From the cell containing the given text, extract its center point as (X, Y) coordinate. 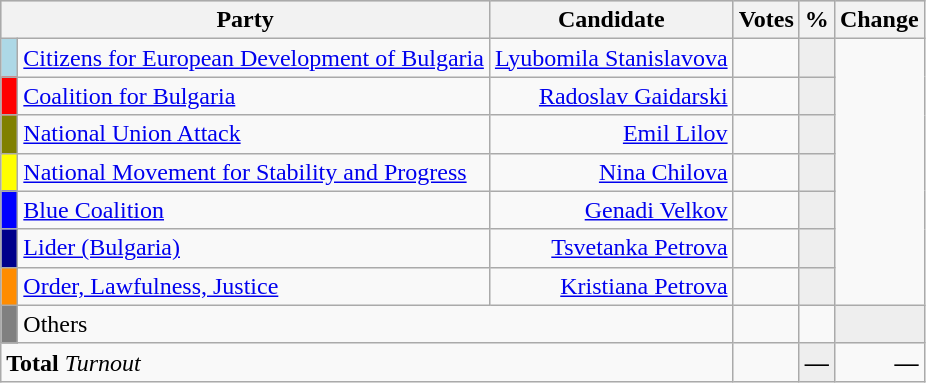
Citizens for European Development of Bulgaria (254, 58)
Order, Lawfulness, Justice (254, 286)
National Movement for Stability and Progress (254, 172)
Nina Chilova (611, 172)
National Union Attack (254, 134)
Total Turnout (367, 362)
Party (246, 20)
Blue Coalition (254, 210)
% (816, 20)
Tsvetanka Petrova (611, 248)
Lyubomila Stanislavova (611, 58)
Genadi Velkov (611, 210)
Votes (766, 20)
Others (376, 324)
Emil Lilov (611, 134)
Change (879, 20)
Lider (Bulgaria) (254, 248)
Candidate (611, 20)
Radoslav Gaidarski (611, 96)
Kristiana Petrova (611, 286)
Coalition for Bulgaria (254, 96)
